Find where the given text appears and provide that cell's center as (X, Y) coordinate. 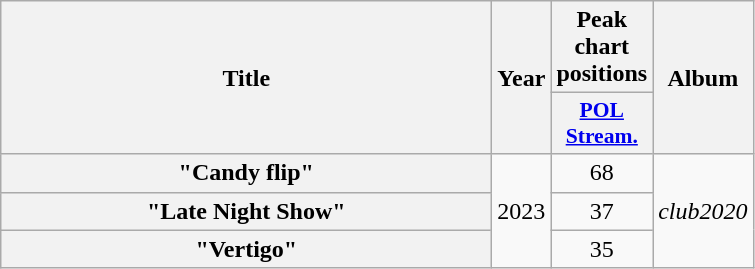
club2020 (703, 211)
POLStream. (602, 124)
Album (703, 78)
37 (602, 211)
Peak chart positions (602, 47)
"Vertigo" (246, 249)
68 (602, 173)
35 (602, 249)
"Candy flip" (246, 173)
"Late Night Show" (246, 211)
Year (522, 78)
2023 (522, 211)
Title (246, 78)
